Return [x, y] of the center of cell containing provided text 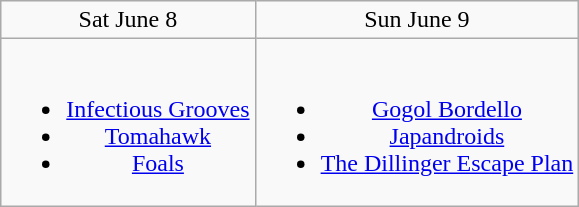
Gogol BordelloJapandroidsThe Dillinger Escape Plan [417, 122]
Sat June 8 [128, 20]
Infectious GroovesTomahawkFoals [128, 122]
Sun June 9 [417, 20]
